Scan for the cell matching the given text and deliver its [X, Y] coordinate at center. 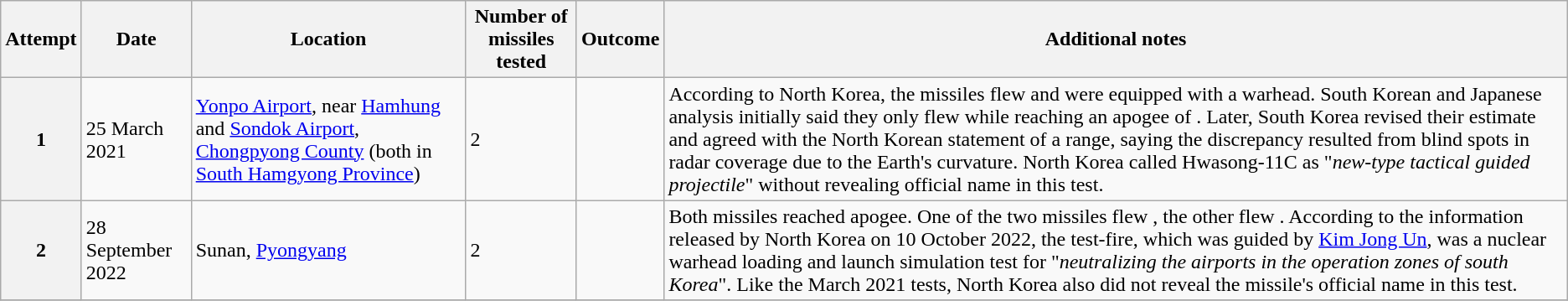
Additional notes [1116, 39]
Attempt [41, 39]
Sunan, Pyongyang [328, 250]
1 [41, 139]
Date [136, 39]
Yonpo Airport, near Hamhung and Sondok Airport, Chongpyong County (both in South Hamgyong Province) [328, 139]
25 March 2021 [136, 139]
Location [328, 39]
Outcome [620, 39]
Number of missiles tested [521, 39]
28 September 2022 [136, 250]
